Scan for the cell matching the given text and deliver its (x, y) coordinate at center. 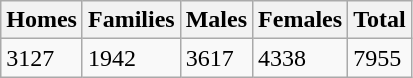
Males (216, 20)
1942 (131, 58)
Females (300, 20)
Total (380, 20)
Homes (42, 20)
7955 (380, 58)
3617 (216, 58)
3127 (42, 58)
Families (131, 20)
4338 (300, 58)
